Extract the (X, Y) coordinate from the center of the cell holding the provided text.  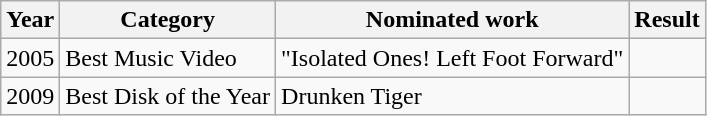
Category (168, 20)
Year (30, 20)
Nominated work (452, 20)
"Isolated Ones! Left Foot Forward" (452, 58)
2005 (30, 58)
Drunken Tiger (452, 96)
Result (667, 20)
Best Disk of the Year (168, 96)
2009 (30, 96)
Best Music Video (168, 58)
